Provide the (X, Y) coordinate of the cell's center where the given text is located.  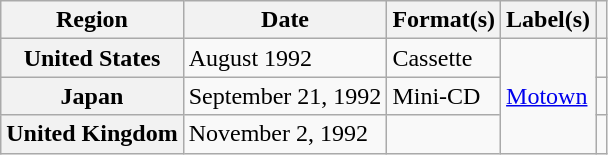
Label(s) (548, 20)
November 2, 1992 (285, 134)
Cassette (444, 58)
Region (92, 20)
Date (285, 20)
United States (92, 58)
Japan (92, 96)
September 21, 1992 (285, 96)
August 1992 (285, 58)
United Kingdom (92, 134)
Mini-CD (444, 96)
Format(s) (444, 20)
Motown (548, 96)
